Search for the cell housing the specified text and yield its (X, Y) center coordinate. 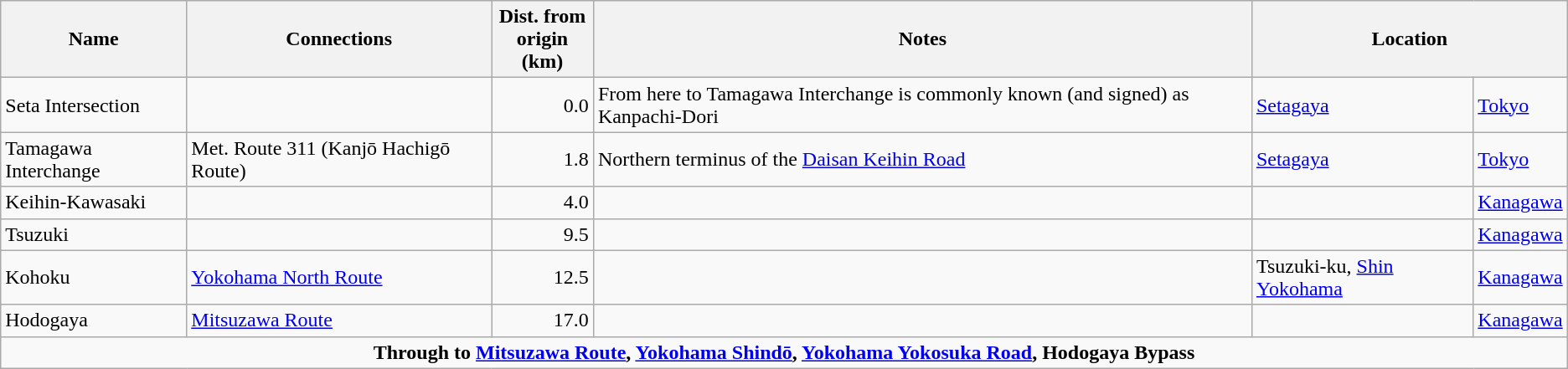
Tsuzuki (94, 234)
Keihin-Kawasaki (94, 202)
1.8 (543, 159)
Name (94, 39)
From here to Tamagawa Interchange is commonly known (and signed) as Kanpachi-Dori (922, 105)
17.0 (543, 320)
Notes (922, 39)
9.5 (543, 234)
Hodogaya (94, 320)
Northern terminus of the Daisan Keihin Road (922, 159)
Mitsuzawa Route (339, 320)
0.0 (543, 105)
Met. Route 311 (Kanjō Hachigō Route) (339, 159)
Tsuzuki-ku, Shin Yokohama (1362, 278)
12.5 (543, 278)
Dist. fromorigin (km) (543, 39)
4.0 (543, 202)
Location (1409, 39)
Seta Intersection (94, 105)
Through to Mitsuzawa Route, Yokohama Shindō, Yokohama Yokosuka Road, Hodogaya Bypass (784, 352)
Yokohama North Route (339, 278)
Kohoku (94, 278)
Connections (339, 39)
Tamagawa Interchange (94, 159)
